Extract the [x, y] coordinate from the center of the cell holding the provided text.  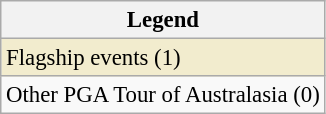
Flagship events (1) [163, 58]
Legend [163, 20]
Other PGA Tour of Australasia (0) [163, 95]
